From the cell containing the given text, extract its center point as (x, y) coordinate. 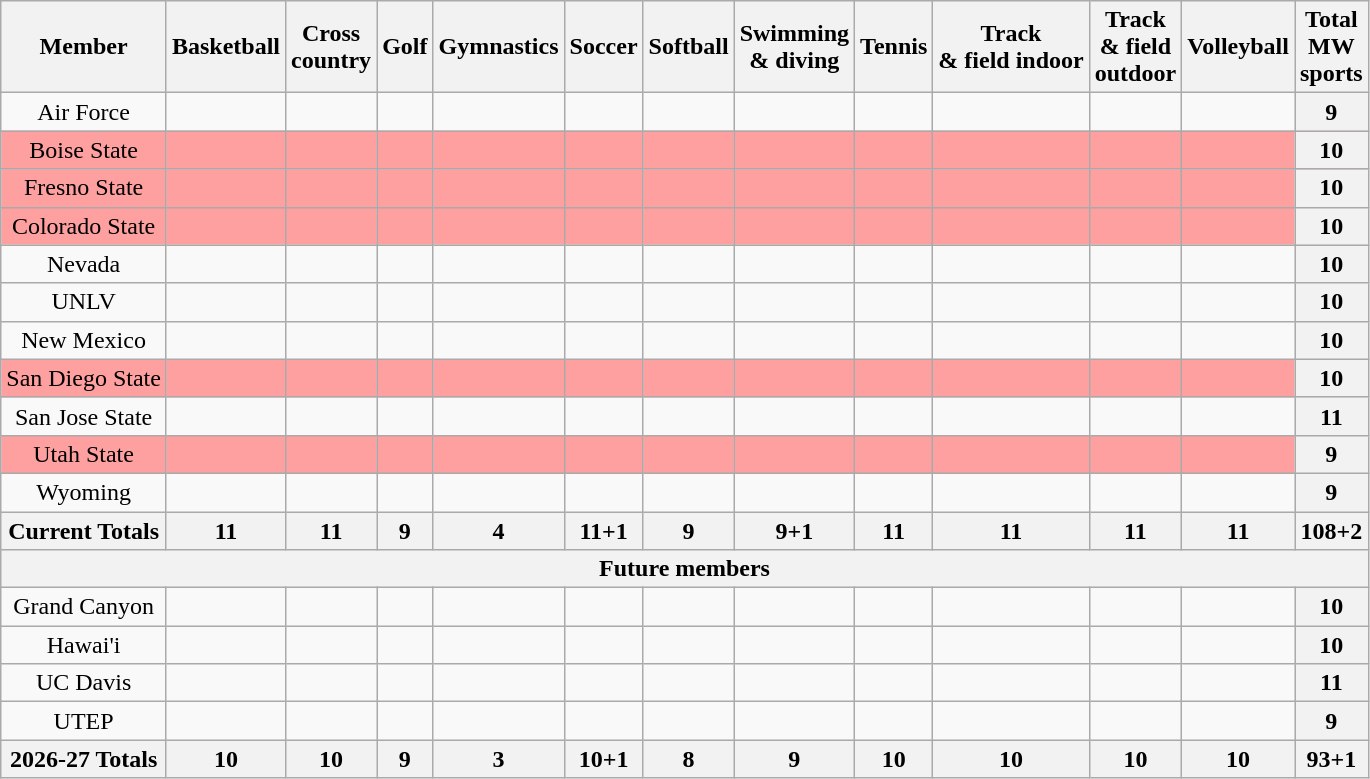
Wyoming (84, 492)
2026-27 Totals (84, 759)
Golf (405, 47)
Nevada (84, 264)
UTEP (84, 721)
Track& field indoor (1011, 47)
Member (84, 47)
8 (688, 759)
UC Davis (84, 683)
10+1 (604, 759)
Utah State (84, 454)
Basketball (226, 47)
Current Totals (84, 531)
Boise State (84, 150)
Grand Canyon (84, 607)
Tennis (894, 47)
San Diego State (84, 378)
Hawai'i (84, 645)
108+2 (1331, 531)
9+1 (794, 531)
Crosscountry (332, 47)
Track& fieldoutdoor (1135, 47)
11+1 (604, 531)
3 (498, 759)
Fresno State (84, 188)
Gymnastics (498, 47)
New Mexico (84, 340)
Future members (684, 569)
UNLV (84, 302)
San Jose State (84, 416)
Soccer (604, 47)
4 (498, 531)
Colorado State (84, 226)
Air Force (84, 112)
93+1 (1331, 759)
TotalMWsports (1331, 47)
Volleyball (1238, 47)
Swimming& diving (794, 47)
Softball (688, 47)
